Provide the [x, y] coordinate of the cell's center where the given text is located.  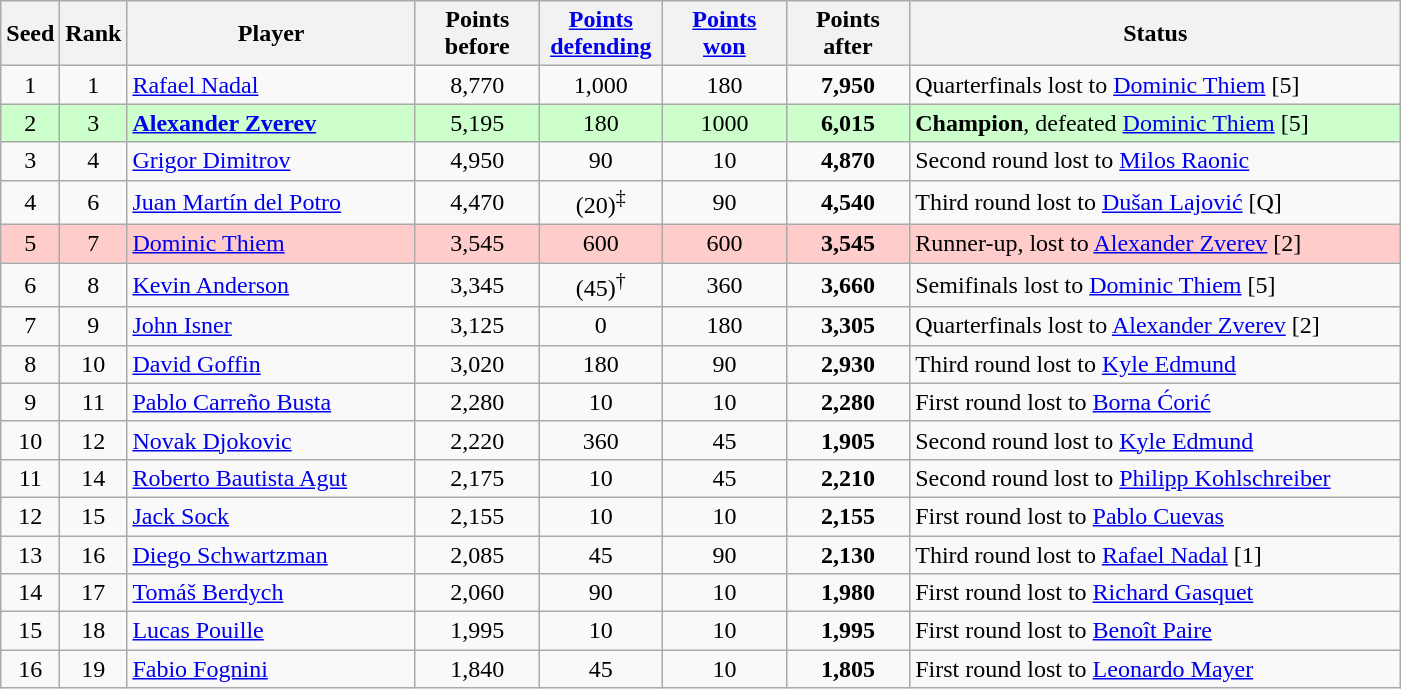
0 [601, 326]
Points won [725, 34]
Quarterfinals lost to Dominic Thiem [5] [1156, 85]
John Isner [272, 326]
3,345 [477, 286]
2,085 [477, 555]
First round lost to Pablo Cuevas [1156, 516]
1,000 [601, 85]
Pablo Carreño Busta [272, 402]
2,210 [848, 478]
Points before [477, 34]
2,130 [848, 555]
1,840 [477, 669]
5,195 [477, 123]
Alexander Zverev [272, 123]
Roberto Bautista Agut [272, 478]
Lucas Pouille [272, 631]
3,305 [848, 326]
2,930 [848, 364]
Second round lost to Kyle Edmund [1156, 440]
19 [94, 669]
2 [30, 123]
Runner-up, lost to Alexander Zverev [2] [1156, 244]
Jack Sock [272, 516]
2,060 [477, 593]
Grigor Dimitrov [272, 161]
First round lost to Borna Ćorić [1156, 402]
1,905 [848, 440]
Second round lost to Philipp Kohlschreiber [1156, 478]
1,805 [848, 669]
Champion, defeated Dominic Thiem [5] [1156, 123]
8,770 [477, 85]
13 [30, 555]
First round lost to Leonardo Mayer [1156, 669]
7,950 [848, 85]
Juan Martín del Potro [272, 202]
(45)† [601, 286]
Status [1156, 34]
First round lost to Benoît Paire [1156, 631]
6,015 [848, 123]
17 [94, 593]
1000 [725, 123]
Kevin Anderson [272, 286]
4,470 [477, 202]
3,020 [477, 364]
Dominic Thiem [272, 244]
4,870 [848, 161]
3,660 [848, 286]
Third round lost to Kyle Edmund [1156, 364]
Semifinals lost to Dominic Thiem [5] [1156, 286]
First round lost to Richard Gasquet [1156, 593]
2,175 [477, 478]
18 [94, 631]
2,220 [477, 440]
Diego Schwartzman [272, 555]
Third round lost to Dušan Lajović [Q] [1156, 202]
Fabio Fognini [272, 669]
4,950 [477, 161]
Third round lost to Rafael Nadal [1] [1156, 555]
Second round lost to Milos Raonic [1156, 161]
Quarterfinals lost to Alexander Zverev [2] [1156, 326]
1,980 [848, 593]
4,540 [848, 202]
Seed [30, 34]
(20)‡ [601, 202]
Tomáš Berdych [272, 593]
Points defending [601, 34]
3,125 [477, 326]
Rafael Nadal [272, 85]
5 [30, 244]
David Goffin [272, 364]
Points after [848, 34]
Rank [94, 34]
Player [272, 34]
Novak Djokovic [272, 440]
